Output the [x, y] coordinate of the center of the cell containing the given text.  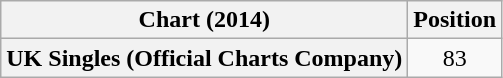
Chart (2014) [204, 20]
UK Singles (Official Charts Company) [204, 58]
Position [455, 20]
83 [455, 58]
